Pinpoint the cell where the given text exists, returning its [x, y] midpoint coordinate. 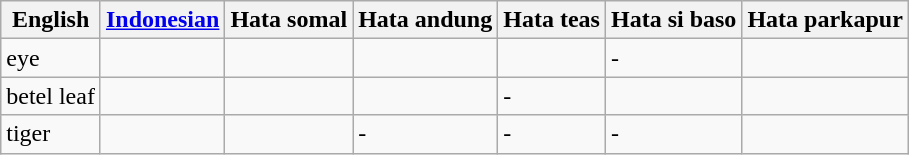
English [51, 20]
tiger [51, 134]
eye [51, 58]
Hata somal [289, 20]
Hata andung [426, 20]
Hata parkapur [825, 20]
Hata si baso [673, 20]
Hata teas [552, 20]
betel leaf [51, 96]
Indonesian [162, 20]
